Pinpoint the cell where the given text exists, returning its (X, Y) midpoint coordinate. 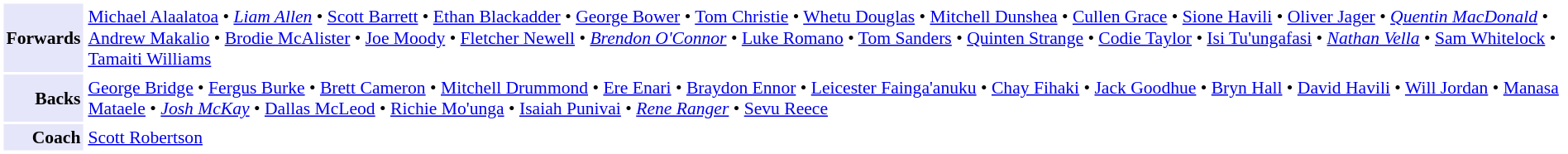
Forwards (43, 37)
Coach (43, 137)
Scott Robertson (825, 137)
Backs (43, 98)
